Detect which cell encompasses the target text, then output its [X, Y] center coordinate. 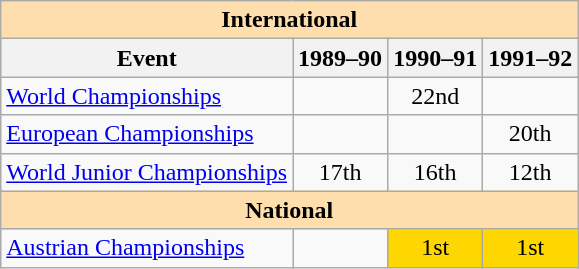
20th [530, 134]
16th [436, 172]
22nd [436, 96]
1991–92 [530, 58]
World Junior Championships [147, 172]
Austrian Championships [147, 248]
12th [530, 172]
Event [147, 58]
1989–90 [340, 58]
National [290, 210]
1990–91 [436, 58]
17th [340, 172]
European Championships [147, 134]
World Championships [147, 96]
International [290, 20]
